Return the [x, y] coordinate for the center point of the cell that contains the specified text.  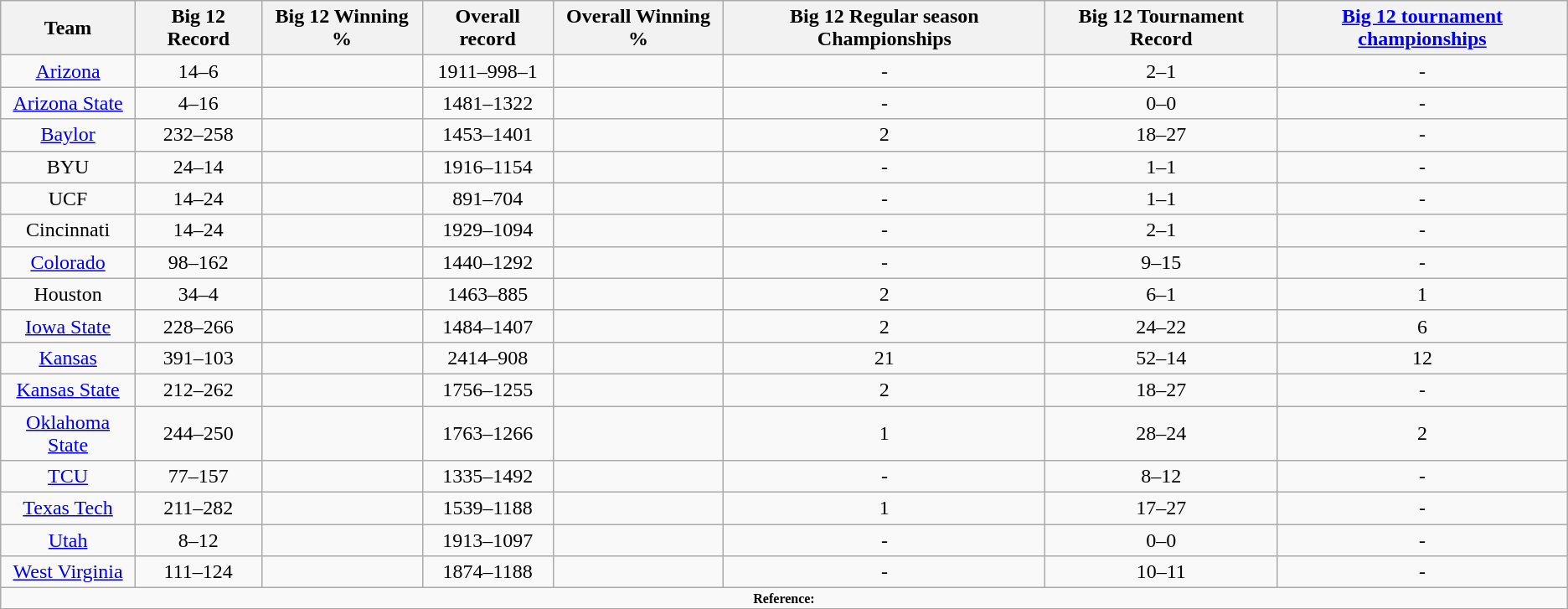
BYU [69, 167]
6–1 [1161, 294]
Reference: [784, 598]
Utah [69, 540]
891–704 [487, 199]
Big 12 tournament championships [1422, 28]
211–282 [198, 508]
1484–1407 [487, 326]
Big 12 Winning % [342, 28]
Kansas [69, 358]
28–24 [1161, 432]
232–258 [198, 135]
1481–1322 [487, 103]
UCF [69, 199]
24–14 [198, 167]
12 [1422, 358]
14–6 [198, 71]
Arizona [69, 71]
21 [885, 358]
Oklahoma State [69, 432]
52–14 [1161, 358]
2414–908 [487, 358]
1913–1097 [487, 540]
Kansas State [69, 390]
17–27 [1161, 508]
10–11 [1161, 572]
Big 12 Record [198, 28]
Iowa State [69, 326]
1453–1401 [487, 135]
1911–998–1 [487, 71]
6 [1422, 326]
98–162 [198, 262]
Overall record [487, 28]
Houston [69, 294]
1929–1094 [487, 230]
1463–885 [487, 294]
Arizona State [69, 103]
24–22 [1161, 326]
Baylor [69, 135]
Team [69, 28]
Big 12 Regular season Championships [885, 28]
1874–1188 [487, 572]
Colorado [69, 262]
9–15 [1161, 262]
111–124 [198, 572]
1916–1154 [487, 167]
Cincinnati [69, 230]
1440–1292 [487, 262]
228–266 [198, 326]
1335–1492 [487, 477]
Texas Tech [69, 508]
244–250 [198, 432]
1756–1255 [487, 390]
TCU [69, 477]
4–16 [198, 103]
77–157 [198, 477]
212–262 [198, 390]
391–103 [198, 358]
Big 12 Tournament Record [1161, 28]
34–4 [198, 294]
1763–1266 [487, 432]
1539–1188 [487, 508]
Overall Winning % [638, 28]
West Virginia [69, 572]
